Find where the given text appears and provide that cell's center as [X, Y] coordinate. 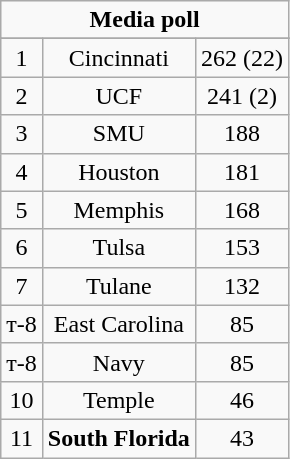
11 [22, 438]
Temple [118, 400]
1 [22, 58]
UCF [118, 96]
43 [242, 438]
6 [22, 248]
Media poll [145, 20]
Tulane [118, 286]
5 [22, 210]
Navy [118, 362]
South Florida [118, 438]
SMU [118, 134]
241 (2) [242, 96]
181 [242, 172]
46 [242, 400]
East Carolina [118, 324]
4 [22, 172]
153 [242, 248]
262 (22) [242, 58]
188 [242, 134]
10 [22, 400]
Cincinnati [118, 58]
Tulsa [118, 248]
7 [22, 286]
2 [22, 96]
3 [22, 134]
132 [242, 286]
168 [242, 210]
Houston [118, 172]
Memphis [118, 210]
